Search for the cell housing the specified text and yield its [X, Y] center coordinate. 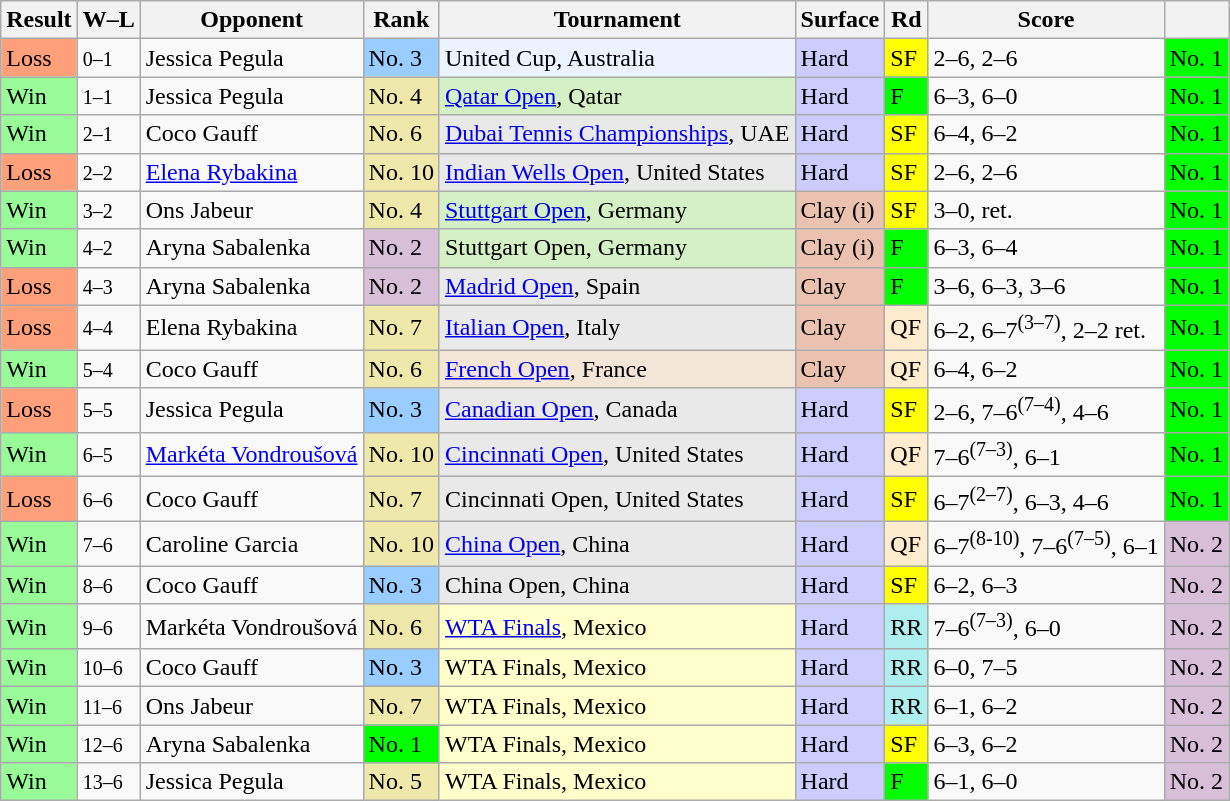
6–1, 6–2 [1046, 706]
6–6 [108, 500]
6–7(2–7), 6–3, 4–6 [1046, 500]
Indian Wells Open, United States [617, 172]
No. 5 [401, 782]
7–6(7–3), 6–1 [1046, 454]
Opponent [252, 20]
3–2 [108, 210]
6–1, 6–0 [1046, 782]
6–3, 6–2 [1046, 744]
6–2, 6–7(3–7), 2–2 ret. [1046, 328]
8–6 [108, 585]
7–6(7–3), 6–0 [1046, 626]
3–6, 6–3, 3–6 [1046, 286]
French Open, France [617, 369]
3–0, ret. [1046, 210]
6–3, 6–0 [1046, 96]
W–L [108, 20]
Caroline Garcia [252, 544]
United Cup, Australia [617, 58]
6–5 [108, 454]
Qatar Open, Qatar [617, 96]
4–4 [108, 328]
7–6 [108, 544]
4–3 [108, 286]
6–7(8-10), 7–6(7–5), 6–1 [1046, 544]
6–0, 7–5 [1046, 668]
Result [39, 20]
4–2 [108, 248]
Score [1046, 20]
13–6 [108, 782]
Surface [840, 20]
Rank [401, 20]
5–5 [108, 410]
Italian Open, Italy [617, 328]
1–1 [108, 96]
Rd [906, 20]
12–6 [108, 744]
0–1 [108, 58]
Dubai Tennis Championships, UAE [617, 134]
Canadian Open, Canada [617, 410]
2–6, 7–6(7–4), 4–6 [1046, 410]
Tournament [617, 20]
6–3, 6–4 [1046, 248]
10–6 [108, 668]
5–4 [108, 369]
9–6 [108, 626]
11–6 [108, 706]
2–1 [108, 134]
2–2 [108, 172]
6–2, 6–3 [1046, 585]
Madrid Open, Spain [617, 286]
